Extract the (X, Y) coordinate from the center of the cell holding the provided text.  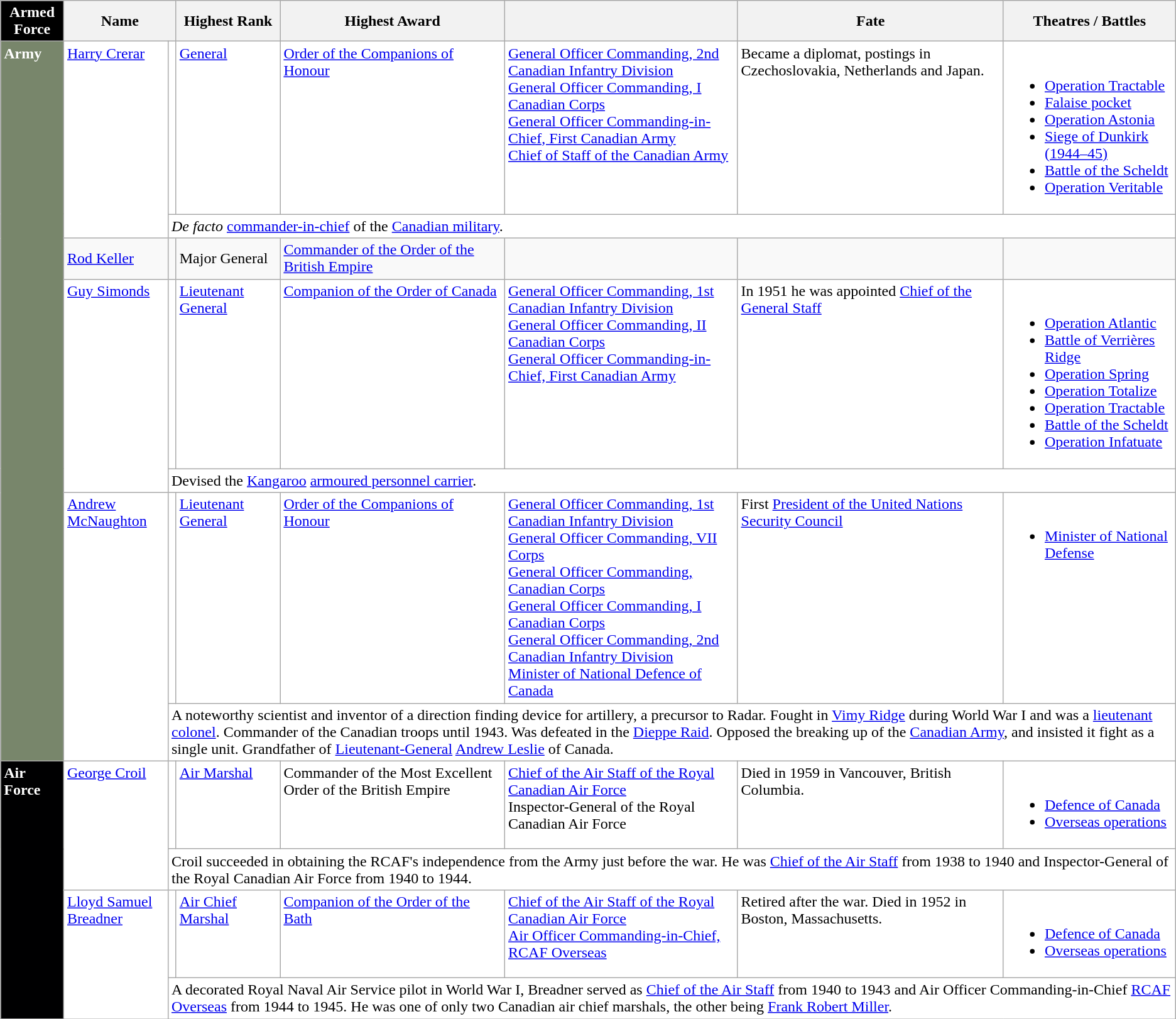
Harry Crerar (116, 139)
Companion of the Order of the Bath (393, 934)
Became a diplomat, postings in Czechoslovakia, Netherlands and Japan. (871, 128)
Armed Force (33, 21)
In 1951 he was appointed Chief of the General Staff (871, 374)
De facto commander-in-chief of the Canadian military. (672, 226)
Major General (228, 259)
Operation TractableFalaise pocketOperation AstoniaSiege of Dunkirk (1944–45)Battle of the ScheldtOperation Veritable (1089, 128)
Fate (871, 21)
Andrew McNaughton (116, 627)
Companion of the Order of Canada (393, 374)
First President of the United Nations Security Council (871, 598)
Commander of the Order of the British Empire (393, 259)
Commander of the Most Excellent Order of the British Empire (393, 805)
Air Force (33, 890)
Army (33, 401)
Rod Keller (116, 259)
Died in 1959 in Vancouver, British Columbia. (871, 805)
Retired after the war. Died in 1952 in Boston, Massachusetts. (871, 934)
George Croil (116, 826)
Lloyd Samuel Breadner (116, 954)
Highest Rank (228, 21)
Guy Simonds (116, 386)
Air Marshal (228, 805)
Theatres / Battles (1089, 21)
Air Chief Marshal (228, 934)
Name (119, 21)
Devised the Kangaroo armoured personnel carrier. (672, 481)
Highest Award (393, 21)
Chief of the Air Staff of the Royal Canadian Air ForceInspector-General of the Royal Canadian Air Force (622, 805)
General (228, 128)
Operation AtlanticBattle of Verrières RidgeOperation SpringOperation TotalizeOperation TractableBattle of the ScheldtOperation Infatuate (1089, 374)
Chief of the Air Staff of the Royal Canadian Air ForceAir Officer Commanding-in-Chief, RCAF Overseas (622, 934)
Minister of National Defense (1089, 598)
